Locate the cell with the specified text and output its (X, Y) center coordinate. 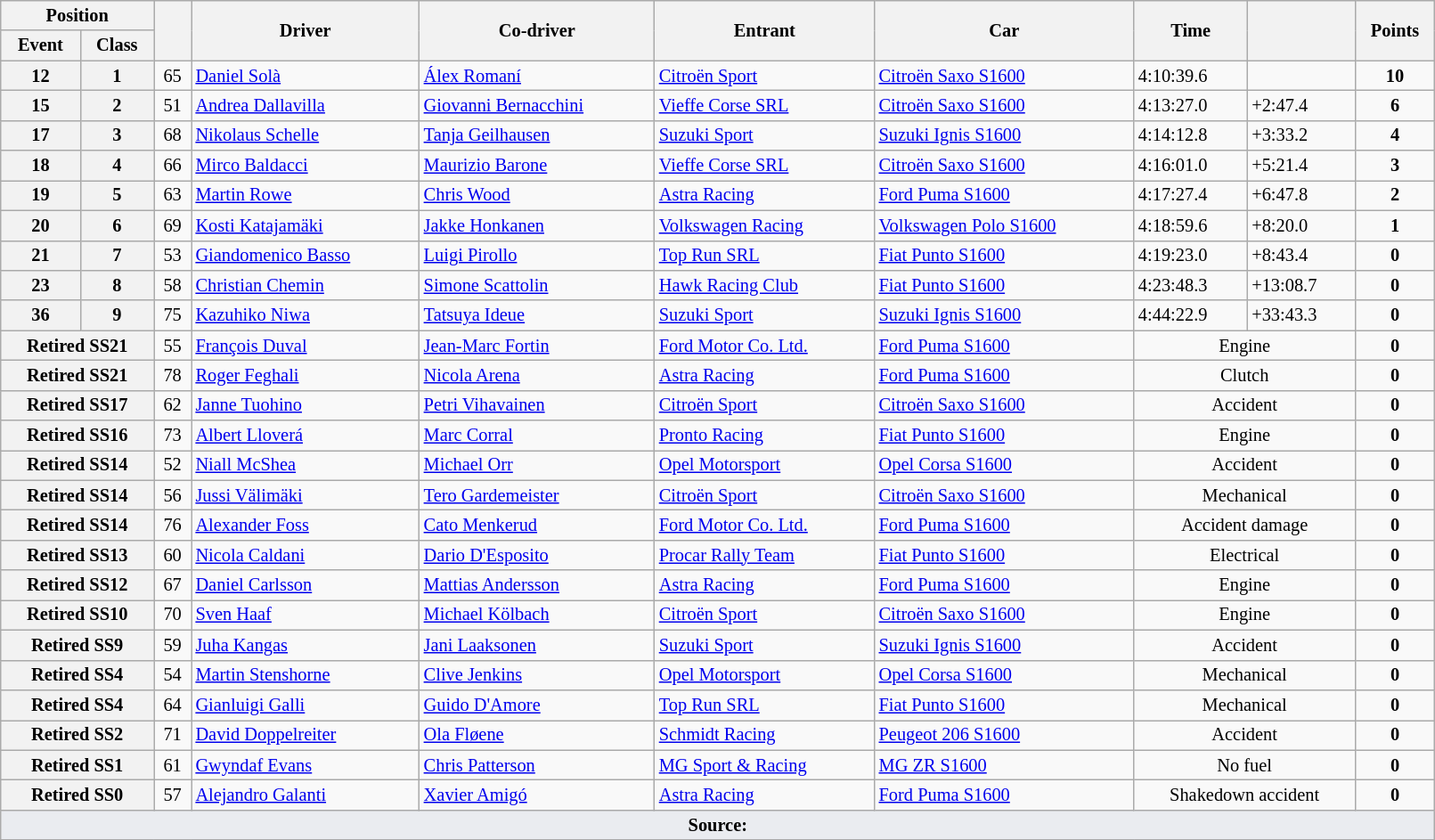
Shakedown accident (1244, 795)
+33:43.3 (1300, 315)
+3:33.2 (1300, 135)
Cato Menkerud (537, 525)
57 (173, 795)
Retired SS1 (77, 765)
Retired SS16 (77, 436)
+8:20.0 (1300, 225)
Mirco Baldacci (306, 166)
56 (173, 495)
4:19:23.0 (1190, 256)
David Doppelreiter (306, 735)
76 (173, 525)
+2:47.4 (1300, 105)
Retired SS2 (77, 735)
36 (41, 315)
Kazuhiko Niwa (306, 315)
Clutch (1244, 375)
Guido D'Amore (537, 705)
+5:21.4 (1300, 166)
Jussi Välimäki (306, 495)
65 (173, 76)
7 (118, 256)
4:14:12.8 (1190, 135)
Source: (718, 825)
Giandomenico Basso (306, 256)
Retired SS17 (77, 405)
Retired SS13 (77, 555)
52 (173, 465)
Daniel Solà (306, 76)
15 (41, 105)
Michael Orr (537, 465)
67 (173, 585)
Dario D'Esposito (537, 555)
Points (1395, 30)
Janne Tuohino (306, 405)
Time (1190, 30)
75 (173, 315)
68 (173, 135)
66 (173, 166)
Martin Stenshorne (306, 675)
Gianluigi Galli (306, 705)
Jean-Marc Fortin (537, 346)
4:44:22.9 (1190, 315)
Retired SS10 (77, 615)
19 (41, 195)
5 (118, 195)
10 (1395, 76)
Event (41, 45)
Simone Scattolin (537, 285)
+6:47.8 (1300, 195)
No fuel (1244, 765)
+8:43.4 (1300, 256)
Position (77, 15)
Car (1005, 30)
Electrical (1244, 555)
Jani Laaksonen (537, 645)
Christian Chemin (306, 285)
Giovanni Bernacchini (537, 105)
Daniel Carlsson (306, 585)
8 (118, 285)
Schmidt Racing (764, 735)
Andrea Dallavilla (306, 105)
Juha Kangas (306, 645)
55 (173, 346)
Gwyndaf Evans (306, 765)
4:23:48.3 (1190, 285)
53 (173, 256)
Albert Lloverá (306, 436)
Nicola Caldani (306, 555)
Jakke Honkanen (537, 225)
Ola Fløene (537, 735)
Entrant (764, 30)
Chris Patterson (537, 765)
Retired SS9 (77, 645)
Maurizio Barone (537, 166)
58 (173, 285)
Retired SS0 (77, 795)
+13:08.7 (1300, 285)
Roger Feghali (306, 375)
4:10:39.6 (1190, 76)
73 (173, 436)
Martin Rowe (306, 195)
Procar Rally Team (764, 555)
Marc Corral (537, 436)
Tero Gardemeister (537, 495)
Nikolaus Schelle (306, 135)
Niall McShea (306, 465)
60 (173, 555)
69 (173, 225)
51 (173, 105)
71 (173, 735)
Hawk Racing Club (764, 285)
12 (41, 76)
20 (41, 225)
Tatsuya Ideue (537, 315)
Peugeot 206 S1600 (1005, 735)
21 (41, 256)
Volkswagen Polo S1600 (1005, 225)
Accident damage (1244, 525)
59 (173, 645)
17 (41, 135)
Tanja Geilhausen (537, 135)
61 (173, 765)
Alejandro Galanti (306, 795)
Luigi Pirollo (537, 256)
Retired SS12 (77, 585)
Mattias Andersson (537, 585)
Alexander Foss (306, 525)
18 (41, 166)
Volkswagen Racing (764, 225)
63 (173, 195)
MG ZR S1600 (1005, 765)
Álex Romaní (537, 76)
Kosti Katajamäki (306, 225)
François Duval (306, 346)
4:16:01.0 (1190, 166)
78 (173, 375)
62 (173, 405)
Michael Kölbach (537, 615)
Sven Haaf (306, 615)
Driver (306, 30)
Petri Vihavainen (537, 405)
Xavier Amigó (537, 795)
70 (173, 615)
Nicola Arena (537, 375)
64 (173, 705)
Chris Wood (537, 195)
Co-driver (537, 30)
23 (41, 285)
4:13:27.0 (1190, 105)
Pronto Racing (764, 436)
MG Sport & Racing (764, 765)
Class (118, 45)
Clive Jenkins (537, 675)
54 (173, 675)
4:18:59.6 (1190, 225)
9 (118, 315)
4:17:27.4 (1190, 195)
